Scan for the cell matching the given text and deliver its [x, y] coordinate at center. 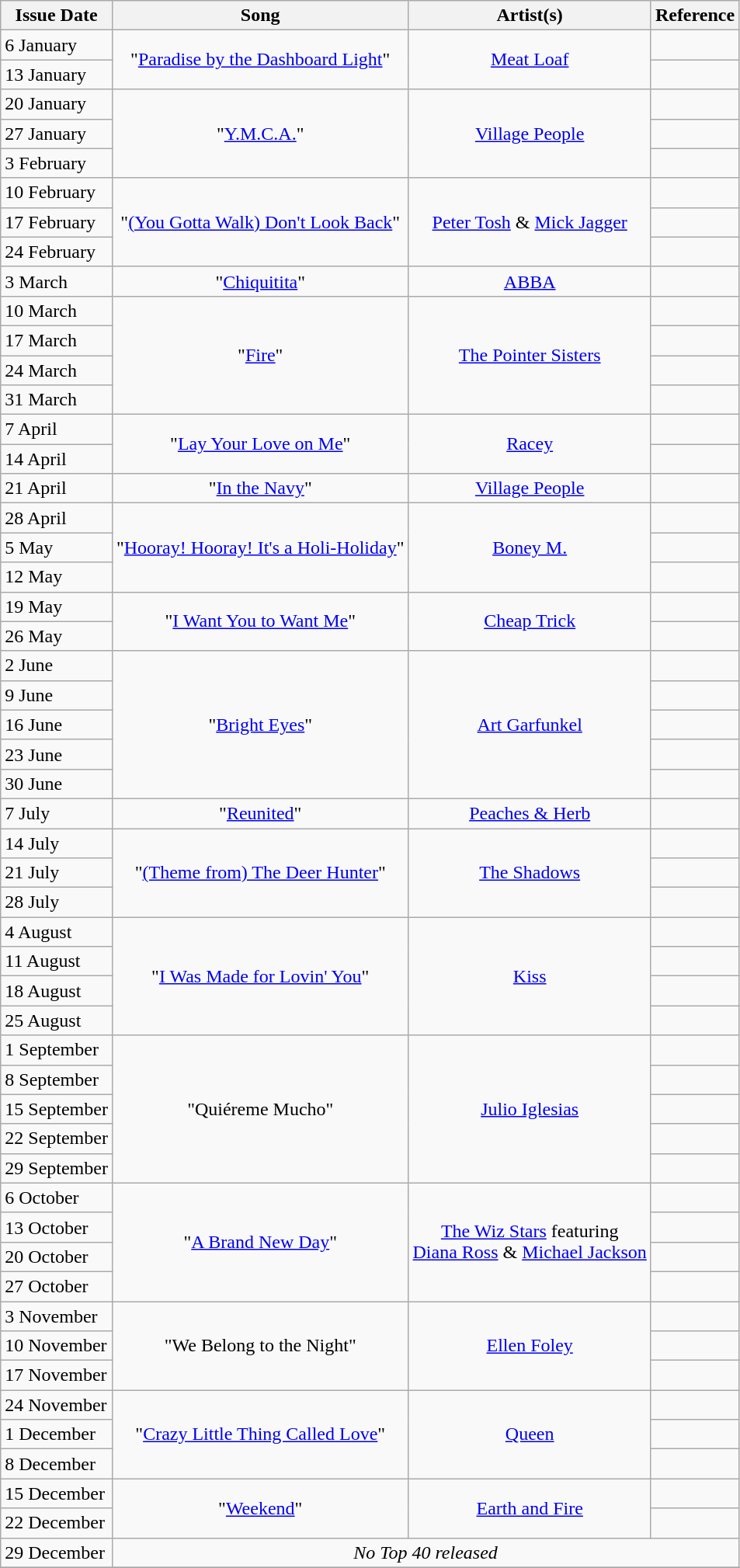
7 April [57, 429]
15 December [57, 1493]
The Shadows [530, 872]
20 January [57, 104]
"In the Navy" [260, 488]
22 September [57, 1139]
"(Theme from) The Deer Hunter" [260, 872]
No Top 40 released [426, 1552]
30 June [57, 784]
1 September [57, 1050]
29 December [57, 1552]
Issue Date [57, 16]
"(You Gotta Walk) Don't Look Back" [260, 222]
Earth and Fire [530, 1508]
17 November [57, 1375]
23 June [57, 754]
3 November [57, 1316]
"Hooray! Hooray! It's a Holi-Holiday" [260, 548]
31 March [57, 400]
5 May [57, 548]
25 August [57, 1020]
10 February [57, 193]
14 July [57, 843]
Julio Iglesias [530, 1109]
12 May [57, 577]
Peter Tosh & Mick Jagger [530, 222]
22 December [57, 1523]
Peaches & Herb [530, 813]
Racey [530, 444]
Ellen Foley [530, 1346]
16 June [57, 725]
Kiss [530, 976]
27 October [57, 1286]
10 November [57, 1346]
"Lay Your Love on Me" [260, 444]
8 December [57, 1464]
The Pointer Sisters [530, 355]
17 February [57, 222]
1 December [57, 1434]
2 June [57, 666]
24 March [57, 370]
The Wiz Stars featuringDiana Ross & Michael Jackson [530, 1242]
Boney M. [530, 548]
"I Want You to Want Me" [260, 621]
6 October [57, 1198]
21 July [57, 873]
11 August [57, 961]
ABBA [530, 281]
3 February [57, 163]
Song [260, 16]
8 September [57, 1080]
19 May [57, 607]
10 March [57, 311]
28 April [57, 518]
3 March [57, 281]
Meat Loaf [530, 60]
Art Garfunkel [530, 725]
24 November [57, 1405]
13 October [57, 1227]
21 April [57, 488]
27 January [57, 134]
26 May [57, 636]
"Bright Eyes" [260, 725]
6 January [57, 45]
"Weekend" [260, 1508]
"A Brand New Day" [260, 1242]
14 April [57, 459]
"Quiéreme Mucho" [260, 1109]
20 October [57, 1257]
"Y.M.C.A." [260, 134]
9 June [57, 695]
"Reunited" [260, 813]
"We Belong to the Night" [260, 1346]
29 September [57, 1168]
7 July [57, 813]
"I Was Made for Lovin' You" [260, 976]
"Crazy Little Thing Called Love" [260, 1434]
"Chiquitita" [260, 281]
"Fire" [260, 355]
28 July [57, 902]
13 January [57, 75]
4 August [57, 932]
Artist(s) [530, 16]
24 February [57, 252]
Queen [530, 1434]
Reference [694, 16]
18 August [57, 991]
15 September [57, 1109]
17 March [57, 340]
Cheap Trick [530, 621]
"Paradise by the Dashboard Light" [260, 60]
